Extract the (X, Y) coordinate from the center of the cell holding the provided text.  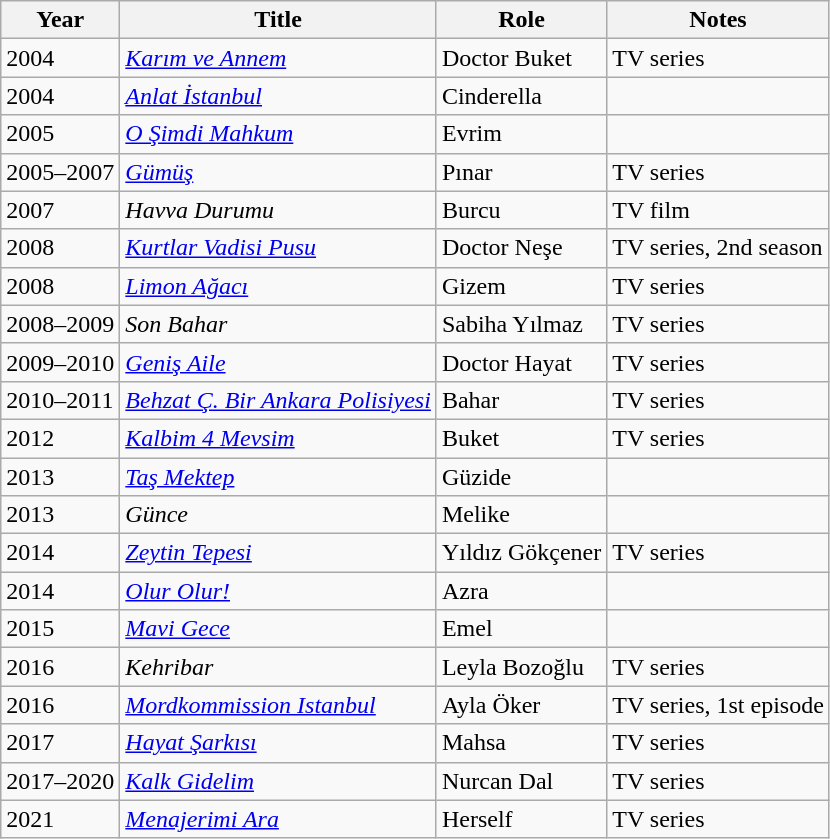
O Şimdi Mahkum (278, 134)
Azra (521, 591)
2017–2020 (60, 781)
Behzat Ç. Bir Ankara Polisiyesi (278, 400)
Sabiha Yılmaz (521, 324)
Kehribar (278, 667)
Gümüş (278, 172)
TV series, 1st episode (718, 705)
2007 (60, 210)
2017 (60, 743)
Evrim (521, 134)
Menajerimi Ara (278, 819)
2008–2009 (60, 324)
2010–2011 (60, 400)
Limon Ağacı (278, 286)
Yıldız Gökçener (521, 553)
Kurtlar Vadisi Pusu (278, 248)
2015 (60, 629)
Buket (521, 438)
Nurcan Dal (521, 781)
Herself (521, 819)
Year (60, 20)
Doctor Buket (521, 58)
Mahsa (521, 743)
Gizem (521, 286)
Cinderella (521, 96)
Zeytin Tepesi (278, 553)
Güzide (521, 477)
Son Bahar (278, 324)
Kalk Gidelim (278, 781)
Pınar (521, 172)
Melike (521, 515)
TV series, 2nd season (718, 248)
Taş Mektep (278, 477)
TV film (718, 210)
Karım ve Annem (278, 58)
Anlat İstanbul (278, 96)
Title (278, 20)
Geniş Aile (278, 362)
Burcu (521, 210)
2005 (60, 134)
2005–2007 (60, 172)
Doctor Neşe (521, 248)
2012 (60, 438)
2021 (60, 819)
Emel (521, 629)
2009–2010 (60, 362)
Mordkommission Istanbul (278, 705)
Role (521, 20)
Kalbim 4 Mevsim (278, 438)
Leyla Bozoğlu (521, 667)
Notes (718, 20)
Bahar (521, 400)
Ayla Öker (521, 705)
Doctor Hayat (521, 362)
Günce (278, 515)
Mavi Gece (278, 629)
Hayat Şarkısı (278, 743)
Havva Durumu (278, 210)
Olur Olur! (278, 591)
